Search for the cell housing the specified text and yield its [X, Y] center coordinate. 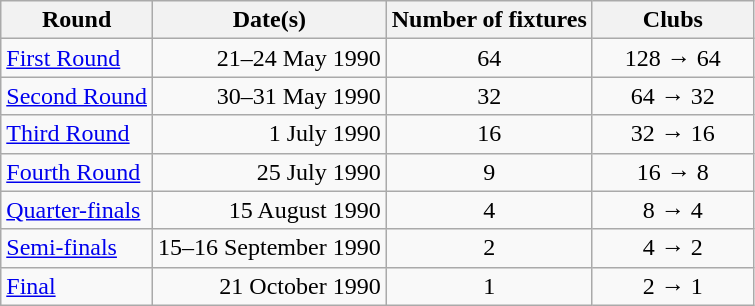
Date(s) [269, 20]
2 [489, 248]
Second Round [77, 96]
30–31 May 1990 [269, 96]
4 → 2 [672, 248]
32 [489, 96]
9 [489, 172]
Semi-finals [77, 248]
64 [489, 58]
21–24 May 1990 [269, 58]
32 → 16 [672, 134]
21 October 1990 [269, 286]
Quarter-finals [77, 210]
15 August 1990 [269, 210]
128 → 64 [672, 58]
Fourth Round [77, 172]
16 [489, 134]
1 July 1990 [269, 134]
1 [489, 286]
Final [77, 286]
Number of fixtures [489, 20]
First Round [77, 58]
8 → 4 [672, 210]
15–16 September 1990 [269, 248]
4 [489, 210]
Third Round [77, 134]
64 → 32 [672, 96]
25 July 1990 [269, 172]
Clubs [672, 20]
2 → 1 [672, 286]
16 → 8 [672, 172]
Round [77, 20]
